Capture the cell that displays the provided text and extract its [X, Y] central coordinate. 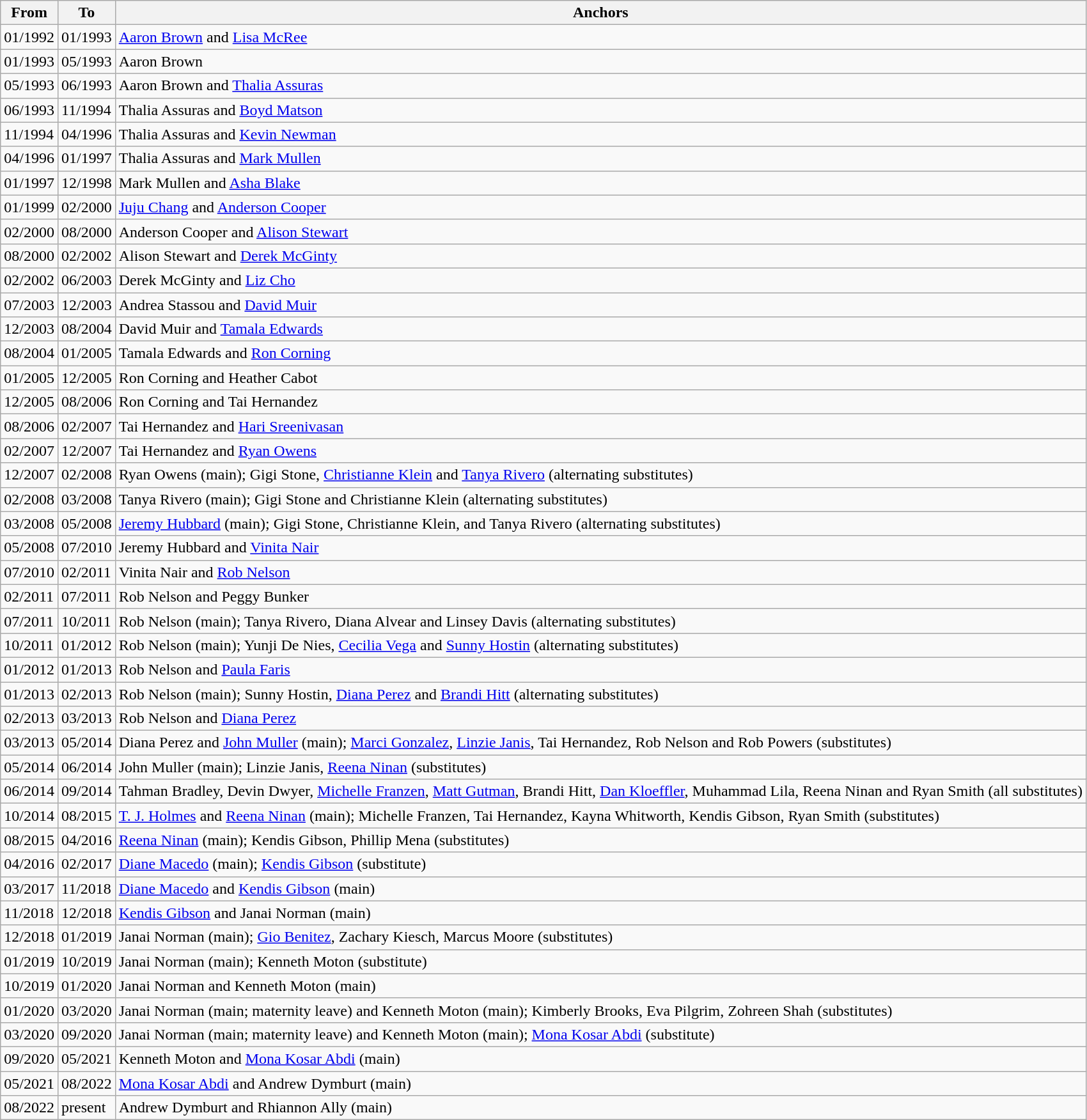
02/2017 [86, 864]
David Muir and Tamala Edwards [600, 329]
01/1992 [29, 37]
Aaron Brown and Thalia Assuras [600, 86]
07/2003 [29, 305]
T. J. Holmes and Reena Ninan (main); Michelle Franzen, Tai Hernandez, Kayna Whitworth, Kendis Gibson, Ryan Smith (substitutes) [600, 816]
Janai Norman (main; maternity leave) and Kenneth Moton (main); Mona Kosar Abdi (substitute) [600, 1034]
Ron Corning and Tai Hernandez [600, 402]
Mark Mullen and Asha Blake [600, 183]
Janai Norman (main); Gio Benitez, Zachary Kiesch, Marcus Moore (substitutes) [600, 937]
12/1998 [86, 183]
Rob Nelson and Paula Faris [600, 669]
Janai Norman (main; maternity leave) and Kenneth Moton (main); Kimberly Brooks, Eva Pilgrim, Zohreen Shah (substitutes) [600, 1010]
Tai Hernandez and Ryan Owens [600, 451]
10/2014 [29, 816]
06/2003 [86, 280]
present [86, 1108]
Tahman Bradley, Devin Dwyer, Michelle Franzen, Matt Gutman, Brandi Hitt, Dan Kloeffler, Muhammad Lila, Reena Ninan and Ryan Smith (all substitutes) [600, 791]
Derek McGinty and Liz Cho [600, 280]
Janai Norman and Kenneth Moton (main) [600, 986]
Ryan Owens (main); Gigi Stone, Christianne Klein and Tanya Rivero (alternating substitutes) [600, 475]
Janai Norman (main); Kenneth Moton (substitute) [600, 961]
09/2014 [86, 791]
Rob Nelson and Peggy Bunker [600, 596]
Tamala Edwards and Ron Corning [600, 354]
Aaron Brown [600, 61]
Andrew Dymburt and Rhiannon Ally (main) [600, 1108]
Jeremy Hubbard and Vinita Nair [600, 548]
Rob Nelson (main); Tanya Rivero, Diana Alvear and Linsey Davis (alternating substitutes) [600, 621]
Tanya Rivero (main); Gigi Stone and Christianne Klein (alternating substitutes) [600, 499]
Jeremy Hubbard (main); Gigi Stone, Christianne Klein, and Tanya Rivero (alternating substitutes) [600, 524]
Alison Stewart and Derek McGinty [600, 256]
Kendis Gibson and Janai Norman (main) [600, 913]
Rob Nelson (main); Sunny Hostin, Diana Perez and Brandi Hitt (alternating substitutes) [600, 694]
Diane Macedo and Kendis Gibson (main) [600, 889]
Juju Chang and Anderson Cooper [600, 207]
John Muller (main); Linzie Janis, Reena Ninan (substitutes) [600, 767]
Kenneth Moton and Mona Kosar Abdi (main) [600, 1059]
Diane Macedo (main); Kendis Gibson (substitute) [600, 864]
Anderson Cooper and Alison Stewart [600, 231]
Reena Ninan (main); Kendis Gibson, Phillip Mena (substitutes) [600, 840]
03/2017 [29, 889]
Thalia Assuras and Boyd Matson [600, 110]
Anchors [600, 13]
Ron Corning and Heather Cabot [600, 378]
Thalia Assuras and Kevin Newman [600, 134]
From [29, 13]
To [86, 13]
01/1999 [29, 207]
Tai Hernandez and Hari Sreenivasan [600, 426]
Mona Kosar Abdi and Andrew Dymburt (main) [600, 1084]
Andrea Stassou and David Muir [600, 305]
Thalia Assuras and Mark Mullen [600, 159]
Aaron Brown and Lisa McRee [600, 37]
Vinita Nair and Rob Nelson [600, 572]
Diana Perez and John Muller (main); Marci Gonzalez, Linzie Janis, Tai Hernandez, Rob Nelson and Rob Powers (substitutes) [600, 743]
Rob Nelson and Diana Perez [600, 719]
Rob Nelson (main); Yunji De Nies, Cecilia Vega and Sunny Hostin (alternating substitutes) [600, 645]
